Search for the cell housing the specified text and yield its [X, Y] center coordinate. 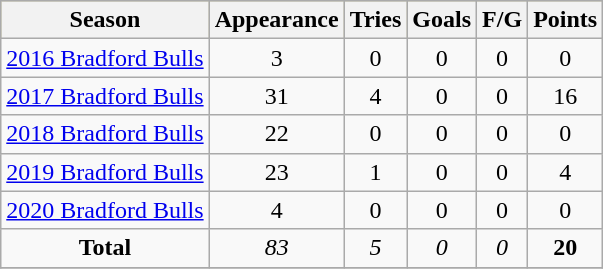
F/G [502, 20]
1 [376, 172]
3 [276, 58]
Appearance [276, 20]
2019 Bradford Bulls [105, 172]
Points [566, 20]
Goals [442, 20]
20 [566, 248]
2018 Bradford Bulls [105, 134]
Total [105, 248]
Tries [376, 20]
23 [276, 172]
83 [276, 248]
2016 Bradford Bulls [105, 58]
22 [276, 134]
2017 Bradford Bulls [105, 96]
16 [566, 96]
5 [376, 248]
31 [276, 96]
Season [105, 20]
2020 Bradford Bulls [105, 210]
